Return the [x, y] coordinate for the center point of the cell that contains the specified text.  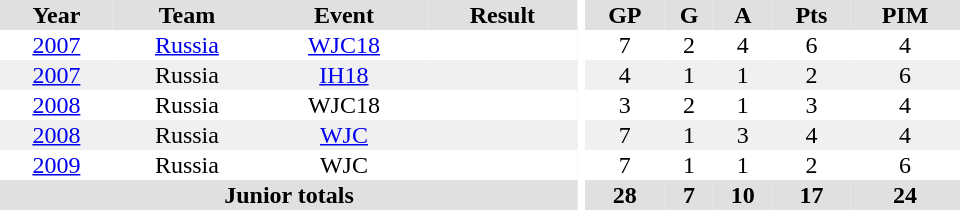
Pts [812, 15]
Result [502, 15]
GP [625, 15]
17 [812, 195]
24 [905, 195]
Year [56, 15]
PIM [905, 15]
2009 [56, 165]
Team [187, 15]
G [689, 15]
Event [344, 15]
Junior totals [289, 195]
IH18 [344, 75]
28 [625, 195]
A [743, 15]
10 [743, 195]
